Scan for the cell matching the given text and deliver its (X, Y) coordinate at center. 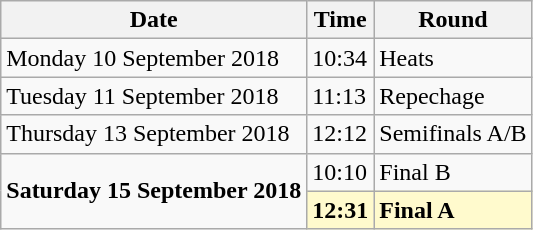
Time (340, 20)
10:10 (340, 172)
Thursday 13 September 2018 (154, 134)
Tuesday 11 September 2018 (154, 96)
Semifinals A/B (453, 134)
10:34 (340, 58)
Heats (453, 58)
Repechage (453, 96)
12:31 (340, 210)
12:12 (340, 134)
Final B (453, 172)
Saturday 15 September 2018 (154, 191)
Monday 10 September 2018 (154, 58)
11:13 (340, 96)
Final A (453, 210)
Round (453, 20)
Date (154, 20)
